Scan for the cell matching the given text and deliver its [x, y] coordinate at center. 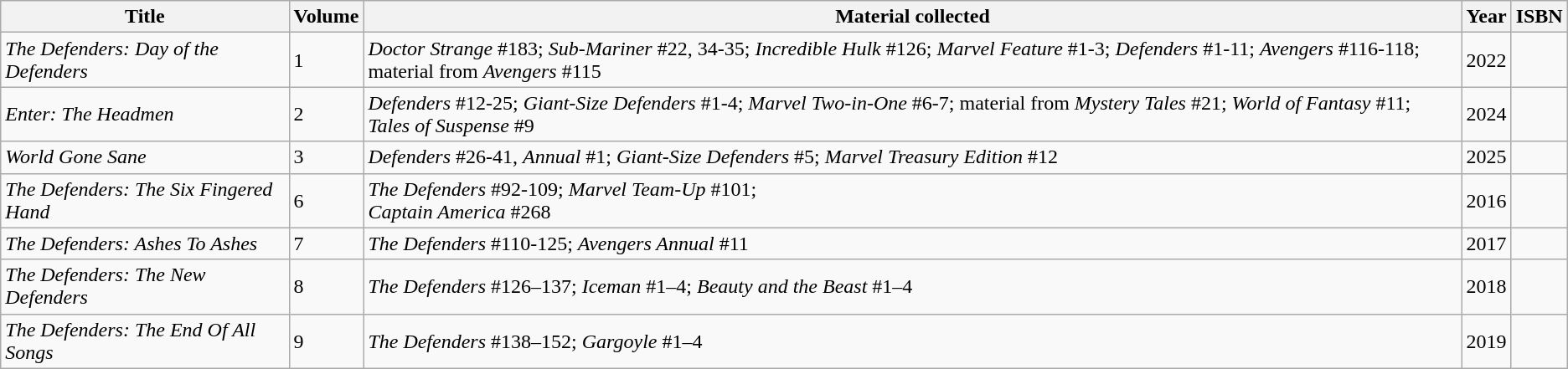
2018 [1486, 286]
2019 [1486, 341]
2022 [1486, 60]
The Defenders: The End Of All Songs [145, 341]
The Defenders #110-125; Avengers Annual #11 [913, 243]
The Defenders: The Six Fingered Hand [145, 201]
2016 [1486, 201]
Volume [327, 17]
Year [1486, 17]
6 [327, 201]
2 [327, 114]
The Defenders: Ashes To Ashes [145, 243]
2017 [1486, 243]
1 [327, 60]
The Defenders #138–152; Gargoyle #1–4 [913, 341]
3 [327, 157]
The Defenders: Day of the Defenders [145, 60]
Defenders #12-25; Giant-Size Defenders #1-4; Marvel Two-in-One #6-7; material from Mystery Tales #21; World of Fantasy #11; Tales of Suspense #9 [913, 114]
Defenders #26-41, Annual #1; Giant-Size Defenders #5; Marvel Treasury Edition #12 [913, 157]
Material collected [913, 17]
2024 [1486, 114]
7 [327, 243]
8 [327, 286]
Enter: The Headmen [145, 114]
ISBN [1540, 17]
The Defenders #126–137; Iceman #1–4; Beauty and the Beast #1–4 [913, 286]
The Defenders: The New Defenders [145, 286]
World Gone Sane [145, 157]
The Defenders #92-109; Marvel Team-Up #101; Captain America #268 [913, 201]
2025 [1486, 157]
Title [145, 17]
9 [327, 341]
